Find where the given text appears and provide that cell's center as [X, Y] coordinate. 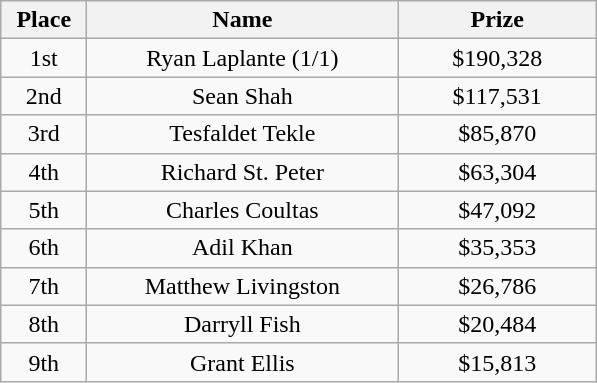
Prize [498, 20]
3rd [44, 134]
$63,304 [498, 172]
$47,092 [498, 210]
$85,870 [498, 134]
$20,484 [498, 324]
Darryll Fish [242, 324]
1st [44, 58]
9th [44, 362]
$26,786 [498, 286]
Ryan Laplante (1/1) [242, 58]
6th [44, 248]
Matthew Livingston [242, 286]
Tesfaldet Tekle [242, 134]
8th [44, 324]
4th [44, 172]
$190,328 [498, 58]
Place [44, 20]
$35,353 [498, 248]
5th [44, 210]
Sean Shah [242, 96]
Charles Coultas [242, 210]
Adil Khan [242, 248]
7th [44, 286]
Richard St. Peter [242, 172]
2nd [44, 96]
$15,813 [498, 362]
Name [242, 20]
$117,531 [498, 96]
Grant Ellis [242, 362]
